Return the (X, Y) coordinate for the center point of the cell that contains the specified text.  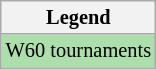
W60 tournaments (78, 51)
Legend (78, 17)
